Provide the [X, Y] coordinate of the cell's center where the given text is located.  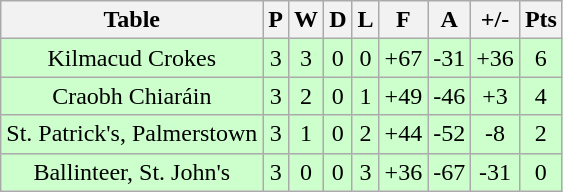
P [276, 20]
D [338, 20]
Kilmacud Crokes [132, 58]
St. Patrick's, Palmerstown [132, 134]
+49 [404, 96]
A [450, 20]
-52 [450, 134]
Pts [540, 20]
+67 [404, 58]
+44 [404, 134]
-8 [496, 134]
6 [540, 58]
F [404, 20]
-46 [450, 96]
-67 [450, 172]
W [306, 20]
+3 [496, 96]
Ballinteer, St. John's [132, 172]
4 [540, 96]
Table [132, 20]
L [366, 20]
+/- [496, 20]
Craobh Chiaráin [132, 96]
